From the cell containing the given text, extract its center point as [X, Y] coordinate. 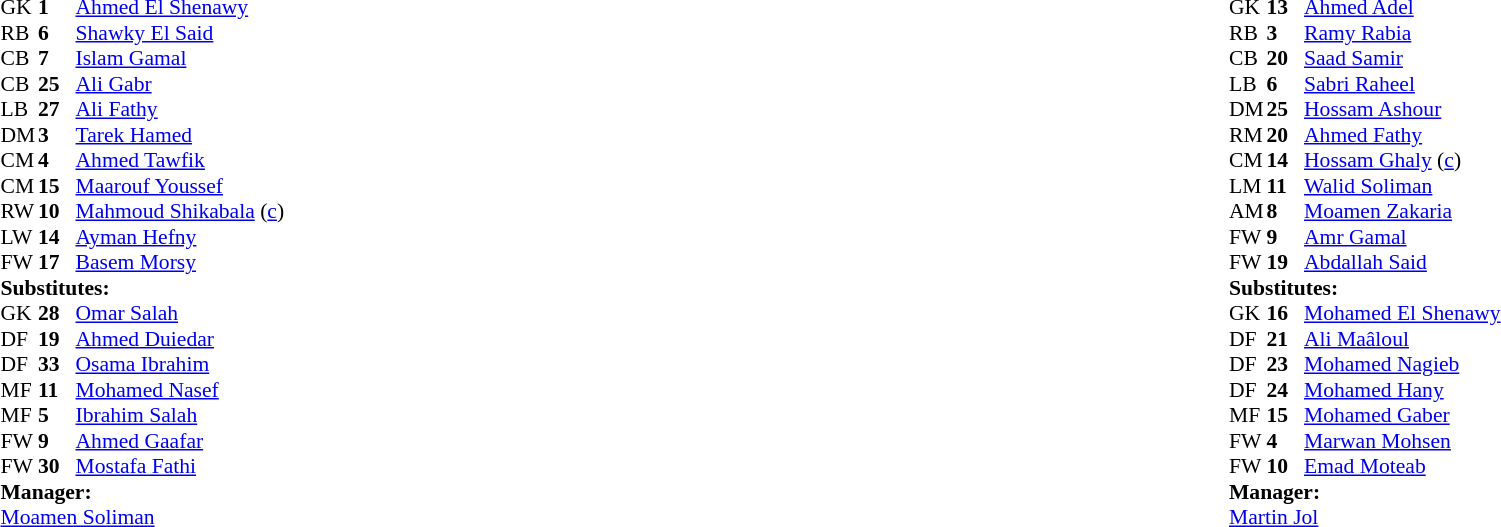
Hossam Ghaly (c) [1402, 161]
Mohamed Nasef [180, 390]
Ahmed Tawfik [180, 161]
Hossam Ashour [1402, 109]
Omar Salah [180, 313]
Mohamed Hany [1402, 390]
Islam Gamal [180, 59]
Ahmed Gaafar [180, 441]
RM [1248, 135]
Abdallah Said [1402, 263]
Mohamed Nagieb [1402, 365]
33 [57, 365]
16 [1285, 313]
LM [1248, 186]
Saad Samir [1402, 59]
Ali Gabr [180, 84]
5 [57, 415]
Amr Gamal [1402, 237]
30 [57, 467]
Mostafa Fathi [180, 467]
Mohamed Gaber [1402, 415]
Ali Maâloul [1402, 339]
Mohamed El Shenawy [1402, 313]
Moamen Zakaria [1402, 211]
Walid Soliman [1402, 186]
Marwan Mohsen [1402, 441]
RW [19, 211]
Osama Ibrahim [180, 365]
AM [1248, 211]
21 [1285, 339]
Tarek Hamed [180, 135]
8 [1285, 211]
Emad Moteab [1402, 467]
Ibrahim Salah [180, 415]
27 [57, 109]
Shawky El Said [180, 33]
Sabri Raheel [1402, 84]
Mahmoud Shikabala (c) [180, 211]
23 [1285, 365]
Ahmed Duiedar [180, 339]
7 [57, 59]
28 [57, 313]
Ramy Rabia [1402, 33]
Ali Fathy [180, 109]
LW [19, 237]
Basem Morsy [180, 263]
Maarouf Youssef [180, 186]
24 [1285, 390]
Ahmed Fathy [1402, 135]
Ayman Hefny [180, 237]
17 [57, 263]
